Search for the cell housing the specified text and yield its (x, y) center coordinate. 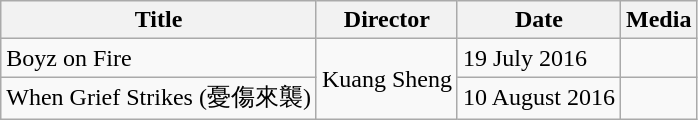
10 August 2016 (538, 98)
19 July 2016 (538, 58)
Director (386, 20)
Kuang Sheng (386, 80)
When Grief Strikes (憂傷來襲) (159, 98)
Media (659, 20)
Title (159, 20)
Date (538, 20)
Boyz on Fire (159, 58)
